Locate the cell with the specified text and output its [X, Y] center coordinate. 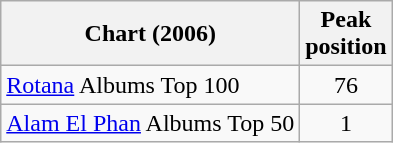
Alam El Phan Albums Top 50 [150, 123]
Peakposition [346, 34]
1 [346, 123]
76 [346, 85]
Rotana Albums Top 100 [150, 85]
Chart (2006) [150, 34]
